Pinpoint the cell where the given text exists, returning its (x, y) midpoint coordinate. 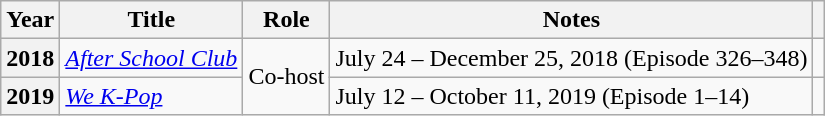
Role (286, 20)
After School Club (152, 58)
2019 (30, 96)
We K-Pop (152, 96)
July 24 – December 25, 2018 (Episode 326–348) (572, 58)
2018 (30, 58)
Title (152, 20)
Notes (572, 20)
Year (30, 20)
Co-host (286, 77)
July 12 – October 11, 2019 (Episode 1–14) (572, 96)
